Determine the (X, Y) coordinate at the center of the cell enclosing the given text.  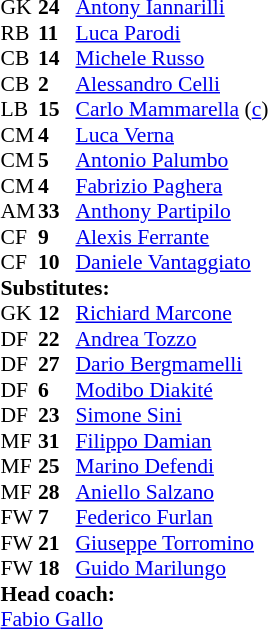
Substitutes: (134, 288)
LB (19, 109)
21 (57, 543)
RB (19, 33)
18 (57, 569)
33 (57, 211)
5 (57, 161)
6 (57, 390)
15 (57, 109)
GK (19, 313)
Head coach: (134, 594)
25 (57, 467)
12 (57, 313)
27 (57, 365)
14 (57, 59)
22 (57, 339)
23 (57, 415)
7 (57, 517)
AM (19, 211)
28 (57, 492)
31 (57, 441)
10 (57, 263)
9 (57, 237)
11 (57, 33)
2 (57, 84)
